From the cell containing the given text, extract its center point as [X, Y] coordinate. 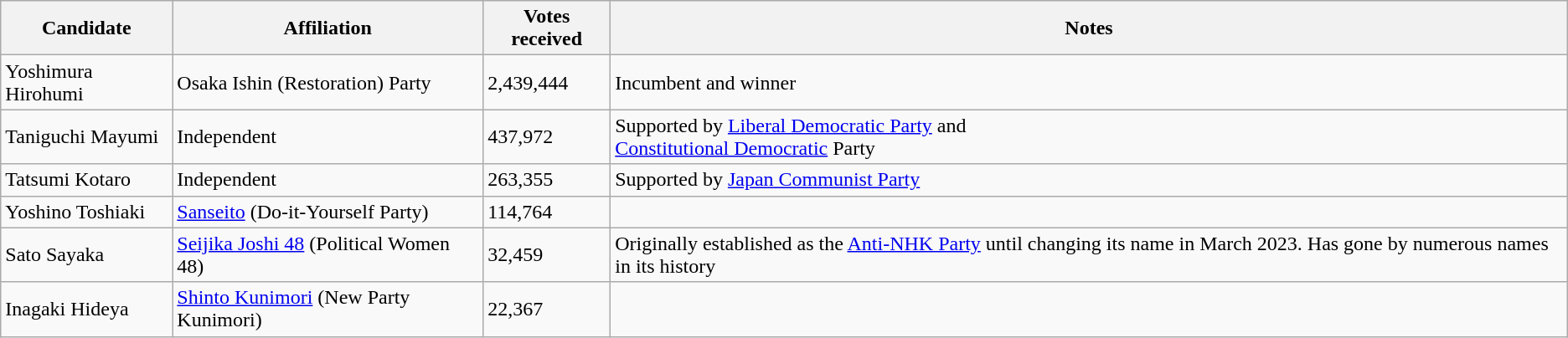
Notes [1089, 28]
Tatsumi Kotaro [87, 180]
Yoshino Toshiaki [87, 212]
Affiliation [328, 28]
Inagaki Hideya [87, 310]
32,459 [547, 254]
114,764 [547, 212]
Votes received [547, 28]
Shinto Kunimori (New Party Kunimori) [328, 310]
Supported by Liberal Democratic Party andConstitutional Democratic Party [1089, 137]
Incumbent and winner [1089, 82]
Supported by Japan Communist Party [1089, 180]
Taniguchi Mayumi [87, 137]
22,367 [547, 310]
437,972 [547, 137]
Seijika Joshi 48 (Political Women 48) [328, 254]
Sanseito (Do-it-Yourself Party) [328, 212]
Yoshimura Hirohumi [87, 82]
263,355 [547, 180]
Sato Sayaka [87, 254]
2,439,444 [547, 82]
Originally established as the Anti-NHK Party until changing its name in March 2023. Has gone by numerous names in its history [1089, 254]
Candidate [87, 28]
Osaka Ishin (Restoration) Party [328, 82]
